Search for the cell housing the specified text and yield its (x, y) center coordinate. 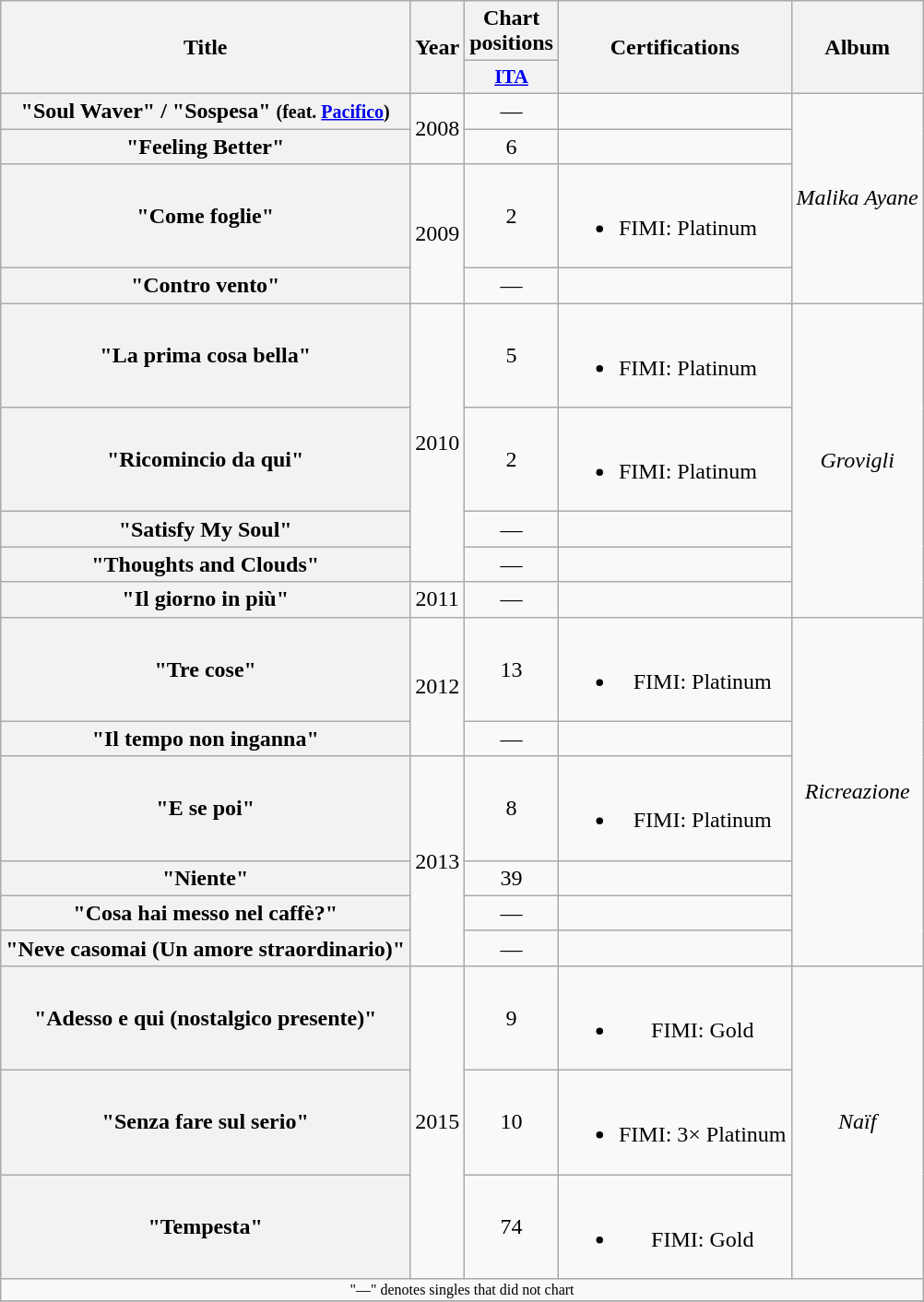
Title (206, 48)
Naïf (858, 1121)
2011 (437, 599)
39 (512, 878)
Year (437, 48)
"—" denotes singles that did not chart (463, 1290)
Grovigli (858, 460)
"E se poi" (206, 808)
"Tre cose" (206, 669)
Certifications (675, 48)
"La prima cosa bella" (206, 356)
Malika Ayane (858, 197)
2008 (437, 128)
"Come foglie" (206, 216)
"Thoughts and Clouds" (206, 564)
"Feeling Better" (206, 147)
2010 (437, 443)
FIMI: 3× Platinum (675, 1121)
Album (858, 48)
2013 (437, 861)
"Cosa hai messo nel caffè?" (206, 913)
"Niente" (206, 878)
"Il giorno in più" (206, 599)
"Senza fare sul serio" (206, 1121)
6 (512, 147)
"Satisfy My Soul" (206, 529)
13 (512, 669)
74 (512, 1226)
"Contro vento" (206, 286)
"Adesso e qui (nostalgico presente)" (206, 1018)
9 (512, 1018)
2009 (437, 234)
"Il tempo non inganna" (206, 739)
10 (512, 1121)
"Soul Waver" / "Sospesa" (feat. Pacifico) (206, 111)
8 (512, 808)
Chart positions (512, 31)
"Neve casomai (Un amore straordinario)" (206, 948)
Ricreazione (858, 791)
2012 (437, 686)
ITA (512, 77)
"Tempesta" (206, 1226)
5 (512, 356)
"Ricomincio da qui" (206, 459)
2015 (437, 1121)
